Capture the cell that displays the provided text and extract its (X, Y) central coordinate. 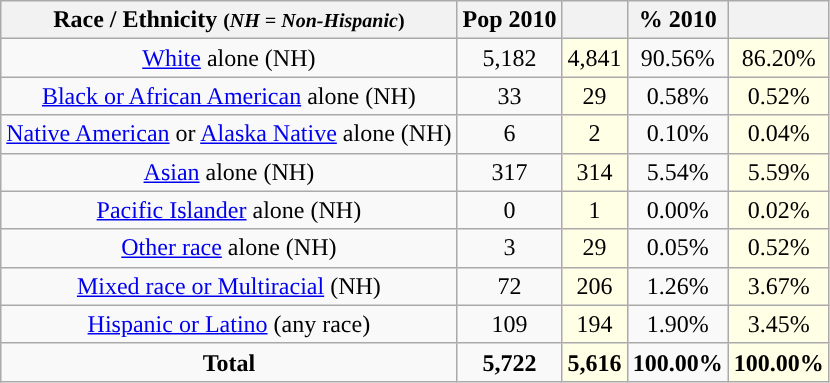
109 (510, 324)
1.90% (678, 324)
0.04% (778, 134)
33 (510, 96)
Hispanic or Latino (any race) (229, 324)
5,182 (510, 58)
86.20% (778, 58)
317 (510, 172)
6 (510, 134)
5,616 (594, 362)
% 2010 (678, 20)
5,722 (510, 362)
Native American or Alaska Native alone (NH) (229, 134)
Total (229, 362)
314 (594, 172)
Black or African American alone (NH) (229, 96)
206 (594, 286)
Pacific Islander alone (NH) (229, 210)
0.00% (678, 210)
Race / Ethnicity (NH = Non-Hispanic) (229, 20)
0 (510, 210)
Pop 2010 (510, 20)
72 (510, 286)
0.58% (678, 96)
3 (510, 248)
1.26% (678, 286)
194 (594, 324)
0.02% (778, 210)
4,841 (594, 58)
2 (594, 134)
Other race alone (NH) (229, 248)
Asian alone (NH) (229, 172)
3.67% (778, 286)
90.56% (678, 58)
1 (594, 210)
0.10% (678, 134)
5.54% (678, 172)
5.59% (778, 172)
3.45% (778, 324)
White alone (NH) (229, 58)
0.05% (678, 248)
Mixed race or Multiracial (NH) (229, 286)
